For the text-containing cell, return its midpoint in [X, Y] coordinate format. 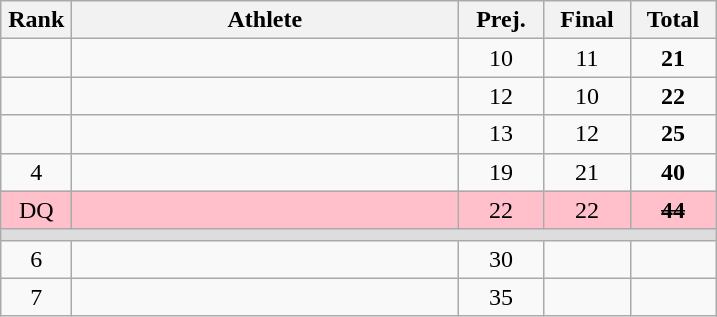
4 [36, 172]
25 [673, 134]
11 [587, 58]
Rank [36, 20]
DQ [36, 210]
30 [501, 259]
Final [587, 20]
13 [501, 134]
35 [501, 297]
44 [673, 210]
40 [673, 172]
6 [36, 259]
Total [673, 20]
Prej. [501, 20]
19 [501, 172]
7 [36, 297]
Athlete [265, 20]
